Provide the (X, Y) coordinate of the cell's center where the given text is located.  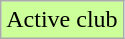
Active club (62, 20)
